From the cell containing the given text, extract its center point as [X, Y] coordinate. 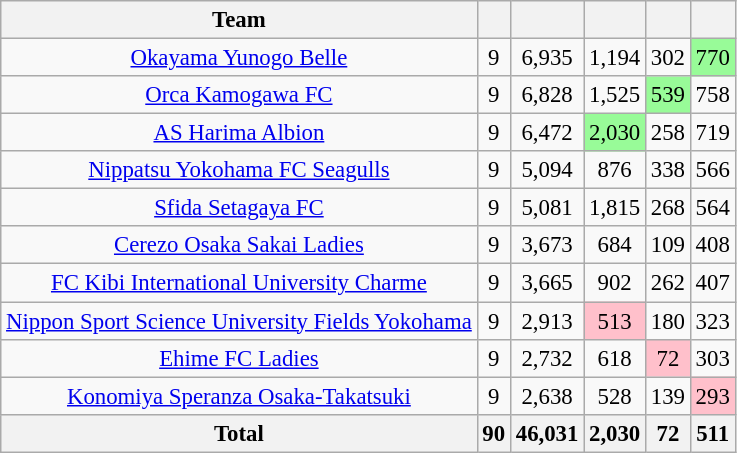
Sfida Setagaya FC [239, 208]
5,081 [546, 208]
268 [668, 208]
1,815 [615, 208]
Total [239, 433]
770 [712, 58]
FC Kibi International University Charme [239, 283]
6,472 [546, 133]
408 [712, 245]
90 [494, 433]
3,673 [546, 245]
109 [668, 245]
528 [615, 396]
2,732 [546, 358]
5,094 [546, 170]
323 [712, 321]
Cerezo Osaka Sakai Ladies [239, 245]
Orca Kamogawa FC [239, 95]
684 [615, 245]
407 [712, 283]
AS Harima Albion [239, 133]
262 [668, 283]
758 [712, 95]
564 [712, 208]
539 [668, 95]
1,194 [615, 58]
2,913 [546, 321]
293 [712, 396]
46,031 [546, 433]
302 [668, 58]
902 [615, 283]
139 [668, 396]
Nippon Sport Science University Fields Yokohama [239, 321]
338 [668, 170]
258 [668, 133]
3,665 [546, 283]
513 [615, 321]
511 [712, 433]
1,525 [615, 95]
303 [712, 358]
Ehime FC Ladies [239, 358]
6,935 [546, 58]
719 [712, 133]
180 [668, 321]
6,828 [546, 95]
Konomiya Speranza Osaka-Takatsuki [239, 396]
566 [712, 170]
Team [239, 20]
Nippatsu Yokohama FC Seagulls [239, 170]
618 [615, 358]
876 [615, 170]
Okayama Yunogo Belle [239, 58]
2,638 [546, 396]
